Capture the cell that displays the provided text and extract its [x, y] central coordinate. 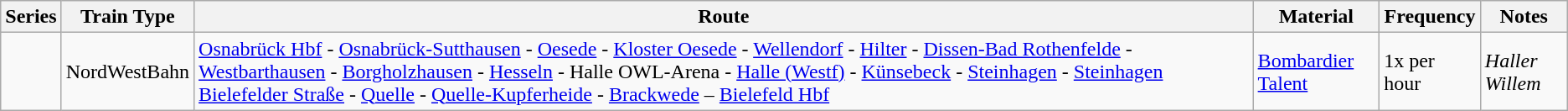
Haller Willem [1524, 71]
NordWestBahn [127, 71]
1x per hour [1431, 71]
Notes [1524, 17]
Route [724, 17]
Bombardier Talent [1317, 71]
Train Type [127, 17]
Frequency [1431, 17]
Material [1317, 17]
Series [31, 17]
